For the text-containing cell, return its midpoint in [x, y] coordinate format. 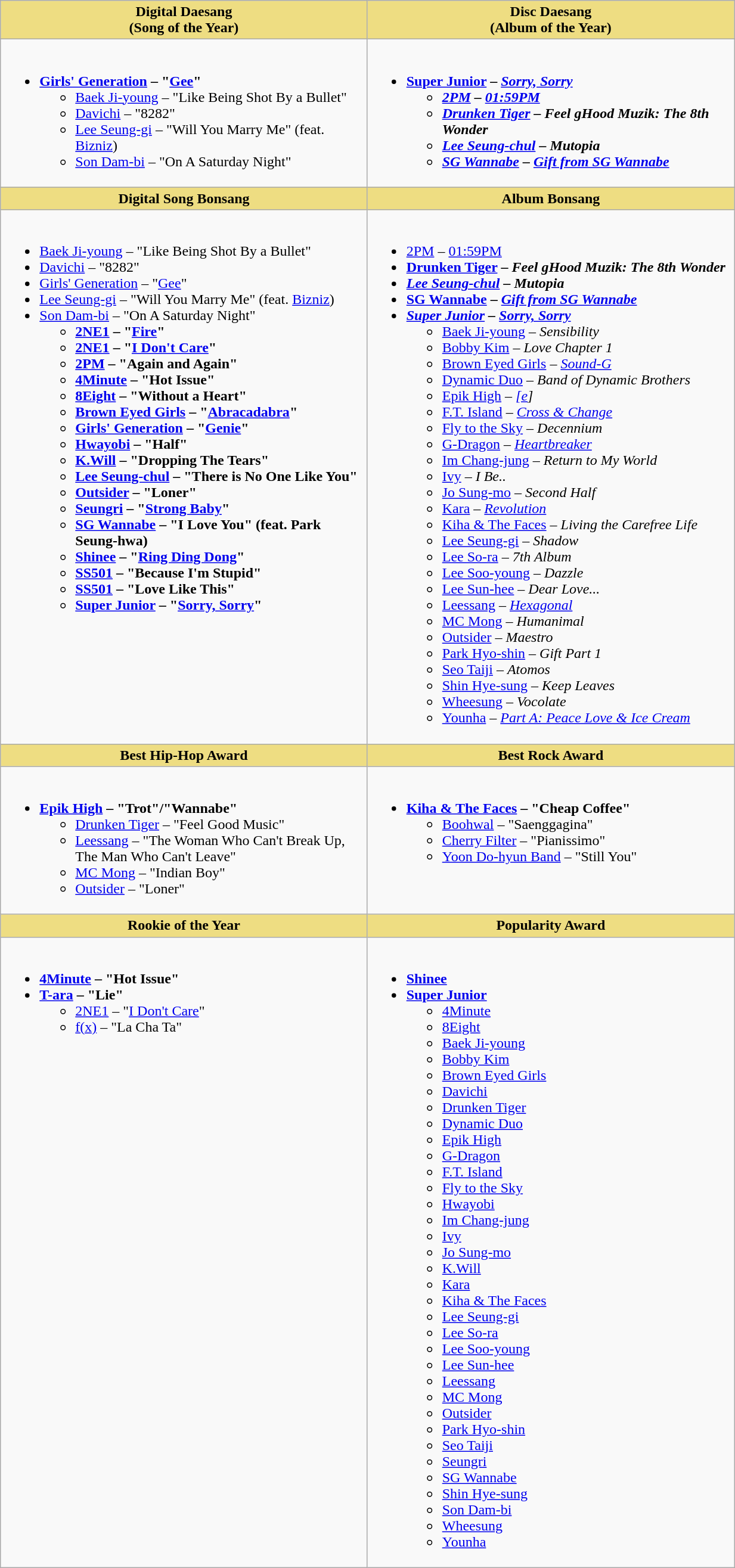
Best Rock Award [551, 755]
Album Bonsang [551, 198]
Rookie of the Year [184, 926]
4Minute – "Hot Issue"T-ara – "Lie" 2NE1 – "I Don't Care"f(x) – "La Cha Ta" [184, 1252]
Super Junior – Sorry, Sorry2PM – 01:59PMDrunken Tiger – Feel gHood Muzik: The 8th WonderLee Seung-chul – MutopiaSG Wannabe – Gift from SG Wannabe [551, 113]
Disc Daesang(Album of the Year) [551, 20]
Digital Daesang(Song of the Year) [184, 20]
Best Hip-Hop Award [184, 755]
Digital Song Bonsang [184, 198]
Kiha & The Faces – "Cheap Coffee"Boohwal – "Saenggagina"Cherry Filter – "Pianissimo"Yoon Do-hyun Band – "Still You" [551, 840]
Popularity Award [551, 926]
